Detect which cell encompasses the target text, then output its (x, y) center coordinate. 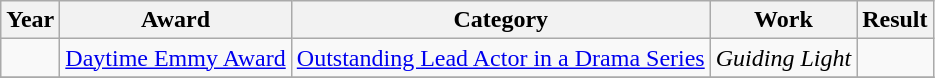
Year (30, 20)
Award (176, 20)
Category (500, 20)
Work (783, 20)
Outstanding Lead Actor in a Drama Series (500, 58)
Guiding Light (783, 58)
Result (895, 20)
Daytime Emmy Award (176, 58)
